Output the (x, y) coordinate of the center of the cell containing the given text.  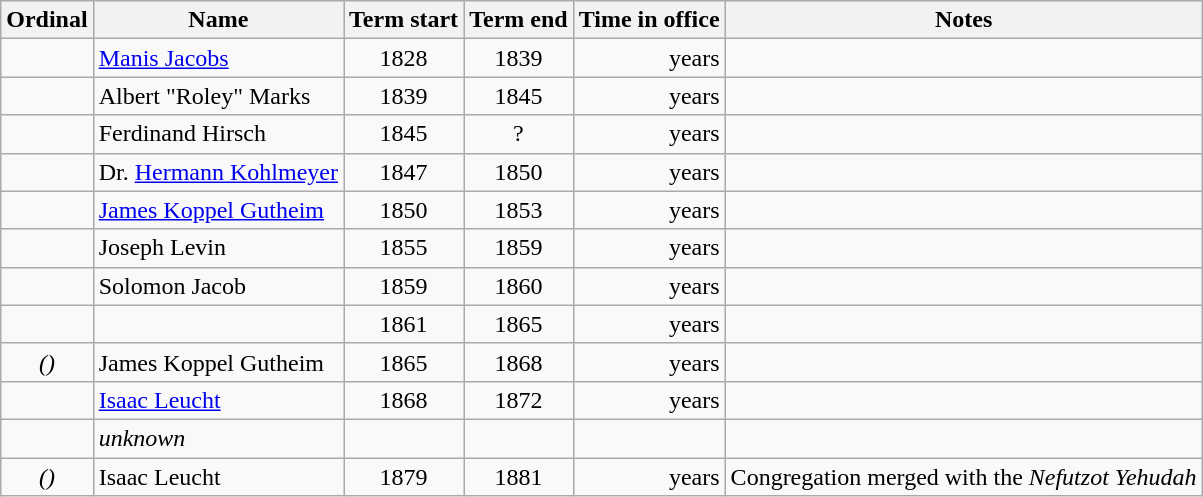
1853 (519, 210)
Notes (964, 20)
Name (218, 20)
unknown (218, 438)
Albert "Roley" Marks (218, 96)
Term start (404, 20)
1847 (404, 172)
Term end (519, 20)
1879 (404, 477)
1828 (404, 58)
Time in office (649, 20)
Solomon Jacob (218, 286)
Joseph Levin (218, 248)
? (519, 134)
1872 (519, 400)
Ferdinand Hirsch (218, 134)
Dr. Hermann Kohlmeyer (218, 172)
1855 (404, 248)
Congregation merged with the Nefutzot Yehudah (964, 477)
Ordinal (47, 20)
Manis Jacobs (218, 58)
1860 (519, 286)
1881 (519, 477)
1861 (404, 324)
